Identify which cell holds the provided text, then report its [X, Y] central coordinate. 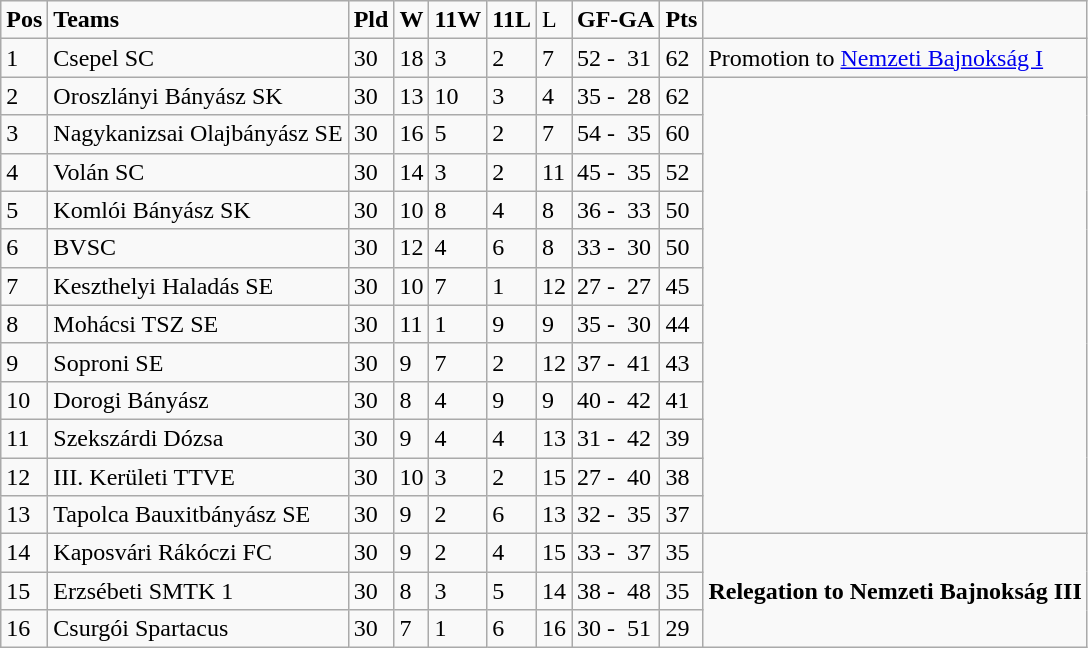
18 [412, 58]
Keszthelyi Haladás SE [198, 286]
36 - 33 [616, 210]
27 - 27 [616, 286]
30 - 51 [616, 629]
III. Kerületi TTVE [198, 477]
43 [682, 362]
Pts [682, 20]
11L [512, 20]
33 - 37 [616, 553]
Szekszárdi Dózsa [198, 438]
Csurgói Spartacus [198, 629]
Csepel SC [198, 58]
45 [682, 286]
11W [458, 20]
52 [682, 172]
Oroszlányi Bányász SK [198, 96]
Nagykanizsai Olajbányász SE [198, 134]
44 [682, 324]
37 - 41 [616, 362]
Volán SC [198, 172]
33 - 30 [616, 248]
L [554, 20]
54 - 35 [616, 134]
Komlói Bányász SK [198, 210]
27 - 40 [616, 477]
Mohácsi TSZ SE [198, 324]
Relegation to Nemzeti Bajnokság III [895, 591]
Soproni SE [198, 362]
35 - 30 [616, 324]
60 [682, 134]
41 [682, 400]
52 - 31 [616, 58]
31 - 42 [616, 438]
Dorogi Bányász [198, 400]
29 [682, 629]
Tapolca Bauxitbányász SE [198, 515]
Pos [24, 20]
38 [682, 477]
35 - 28 [616, 96]
37 [682, 515]
39 [682, 438]
Pld [371, 20]
40 - 42 [616, 400]
Erzsébeti SMTK 1 [198, 591]
32 - 35 [616, 515]
45 - 35 [616, 172]
BVSC [198, 248]
Teams [198, 20]
38 - 48 [616, 591]
W [412, 20]
GF-GA [616, 20]
Promotion to Nemzeti Bajnokság I [895, 58]
Kaposvári Rákóczi FC [198, 553]
